Search for the cell housing the specified text and yield its (X, Y) center coordinate. 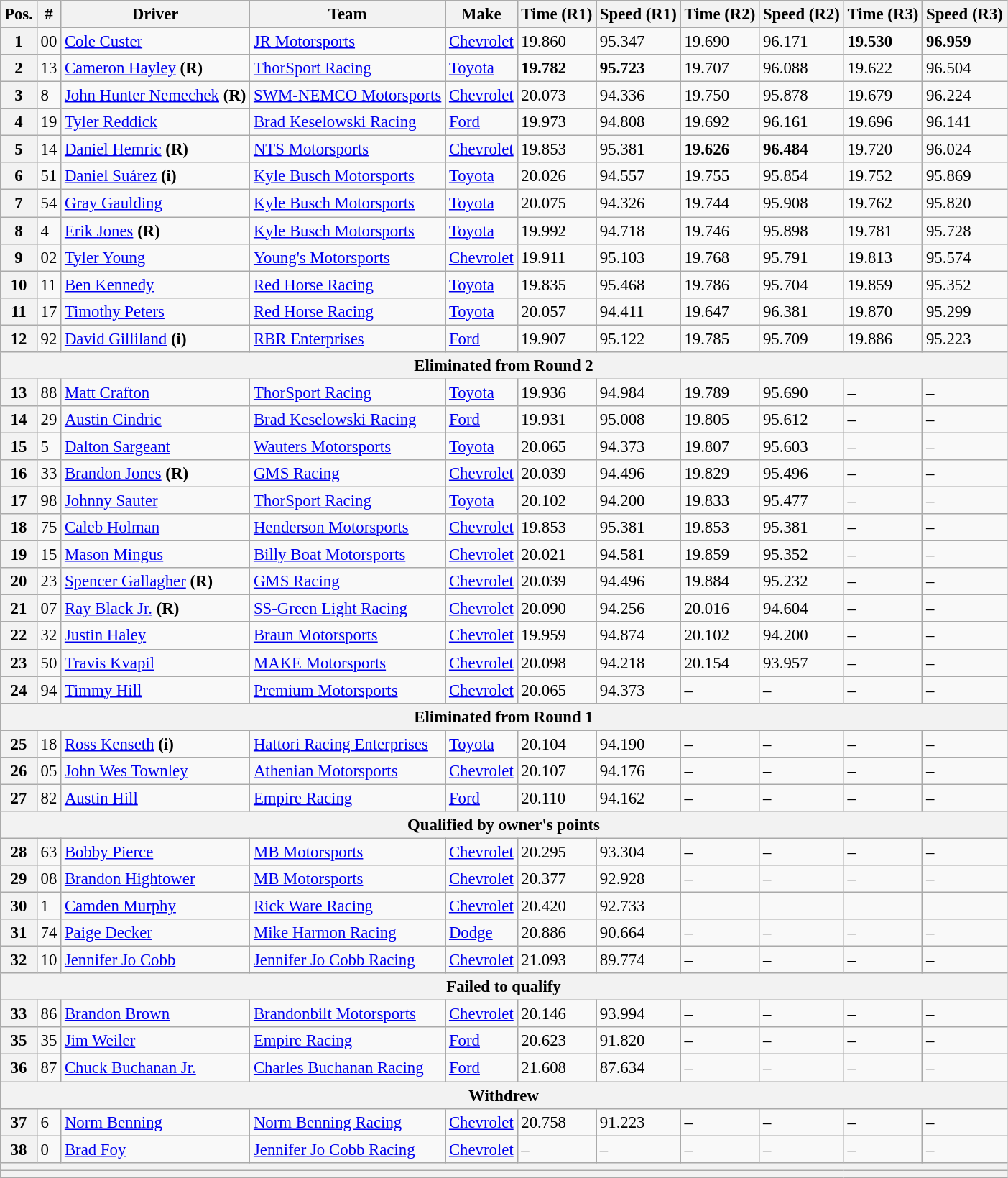
92.733 (639, 906)
20.146 (557, 1014)
20.377 (557, 879)
Driver (155, 14)
20.107 (557, 771)
86 (49, 1014)
Jennifer Jo Cobb (155, 960)
38 (19, 1149)
93.994 (639, 1014)
89.774 (639, 960)
95.704 (802, 285)
88 (49, 392)
98 (49, 501)
19.813 (883, 257)
21.608 (557, 1068)
95.723 (639, 68)
19.692 (720, 122)
94.326 (639, 203)
Timmy Hill (155, 690)
John Wes Townley (155, 771)
20.154 (720, 663)
74 (49, 933)
20.016 (720, 609)
94.218 (639, 663)
Cameron Hayley (R) (155, 68)
RBR Enterprises (348, 339)
Travis Kvapil (155, 663)
JR Motorsports (348, 42)
Tyler Reddick (155, 122)
Make (481, 14)
96.381 (802, 311)
94.874 (639, 636)
19.860 (557, 42)
19.752 (883, 176)
51 (49, 176)
Brandon Jones (R) (155, 474)
07 (49, 609)
Norm Benning Racing (348, 1122)
94.604 (802, 609)
9 (19, 257)
31 (19, 933)
Bobby Pierce (155, 852)
2 (19, 68)
Dalton Sargeant (155, 446)
87 (49, 1068)
Justin Haley (155, 636)
95.603 (802, 446)
19.746 (720, 231)
Billy Boat Motorsports (348, 555)
19.696 (883, 122)
96.484 (802, 149)
SS-Green Light Racing (348, 609)
19.911 (557, 257)
19.973 (557, 122)
94.190 (639, 744)
Henderson Motorsports (348, 528)
19.720 (883, 149)
95.878 (802, 96)
95.728 (965, 231)
20.623 (557, 1041)
21.093 (557, 960)
26 (19, 771)
Brandon Brown (155, 1014)
92.928 (639, 879)
20.073 (557, 96)
19.807 (720, 446)
95.299 (965, 311)
Time (R2) (720, 14)
Time (R3) (883, 14)
19.789 (720, 392)
Tyler Young (155, 257)
20.420 (557, 906)
Braun Motorsports (348, 636)
19.750 (720, 96)
20.057 (557, 311)
90.664 (639, 933)
Team (348, 14)
John Hunter Nemechek (R) (155, 96)
20.104 (557, 744)
Daniel Suárez (i) (155, 176)
19.707 (720, 68)
95.690 (802, 392)
94.162 (639, 798)
19.647 (720, 311)
96.224 (965, 96)
Austin Hill (155, 798)
21 (19, 609)
0 (49, 1149)
25 (19, 744)
19.690 (720, 42)
Eliminated from Round 1 (504, 717)
24 (19, 690)
95.908 (802, 203)
19.884 (720, 581)
Failed to qualify (504, 987)
19.785 (720, 339)
63 (49, 852)
19.931 (557, 420)
Wauters Motorsports (348, 446)
Caleb Holman (155, 528)
95.232 (802, 581)
95.103 (639, 257)
93.304 (639, 852)
Camden Murphy (155, 906)
95.223 (965, 339)
94 (49, 690)
Pos. (19, 14)
95.347 (639, 42)
94.984 (639, 392)
95.791 (802, 257)
Norm Benning (155, 1122)
Withdrew (504, 1095)
NTS Motorsports (348, 149)
95.820 (965, 203)
75 (49, 528)
19.835 (557, 285)
Johnny Sauter (155, 501)
Spencer Gallagher (R) (155, 581)
19.886 (883, 339)
Dodge (481, 933)
Ross Kenseth (i) (155, 744)
95.898 (802, 231)
19.959 (557, 636)
20.758 (557, 1122)
94.411 (639, 311)
19.907 (557, 339)
28 (19, 852)
Mike Harmon Racing (348, 933)
96.171 (802, 42)
19.768 (720, 257)
96.959 (965, 42)
96.024 (965, 149)
95.869 (965, 176)
Hattori Racing Enterprises (348, 744)
95.496 (802, 474)
Rick Ware Racing (348, 906)
54 (49, 203)
# (49, 14)
19.781 (883, 231)
Speed (R1) (639, 14)
94.581 (639, 555)
Jim Weiler (155, 1041)
95.477 (802, 501)
Charles Buchanan Racing (348, 1068)
20.075 (557, 203)
Paige Decker (155, 933)
7 (19, 203)
95.468 (639, 285)
19.782 (557, 68)
Speed (R2) (802, 14)
SWM-NEMCO Motorsports (348, 96)
20 (19, 581)
Matt Crafton (155, 392)
95.854 (802, 176)
19.829 (720, 474)
Brad Foy (155, 1149)
22 (19, 636)
95.122 (639, 339)
20.295 (557, 852)
19.992 (557, 231)
82 (49, 798)
Athenian Motorsports (348, 771)
96.141 (965, 122)
19.833 (720, 501)
Cole Custer (155, 42)
Ray Black Jr. (R) (155, 609)
00 (49, 42)
Qualified by owner's points (504, 825)
Mason Mingus (155, 555)
Premium Motorsports (348, 690)
Chuck Buchanan Jr. (155, 1068)
Time (R1) (557, 14)
Timothy Peters (155, 311)
Austin Cindric (155, 420)
Brandon Hightower (155, 879)
Ben Kennedy (155, 285)
19.762 (883, 203)
02 (49, 257)
3 (19, 96)
37 (19, 1122)
91.820 (639, 1041)
MAKE Motorsports (348, 663)
19.679 (883, 96)
96.504 (965, 68)
95.612 (802, 420)
Gray Gaulding (155, 203)
20.026 (557, 176)
05 (49, 771)
30 (19, 906)
94.336 (639, 96)
19.755 (720, 176)
19.805 (720, 420)
19.622 (883, 68)
Eliminated from Round 2 (504, 366)
50 (49, 663)
94.808 (639, 122)
95.709 (802, 339)
19.786 (720, 285)
Daniel Hemric (R) (155, 149)
94.176 (639, 771)
94.718 (639, 231)
20.110 (557, 798)
27 (19, 798)
19.530 (883, 42)
19.870 (883, 311)
87.634 (639, 1068)
96.161 (802, 122)
94.256 (639, 609)
20.886 (557, 933)
20.090 (557, 609)
08 (49, 879)
91.223 (639, 1122)
95.008 (639, 420)
16 (19, 474)
Brandonbilt Motorsports (348, 1014)
19.744 (720, 203)
12 (19, 339)
93.957 (802, 663)
95.574 (965, 257)
20.021 (557, 555)
Erik Jones (R) (155, 231)
19.936 (557, 392)
20.098 (557, 663)
Young's Motorsports (348, 257)
19.626 (720, 149)
94.557 (639, 176)
David Gilliland (i) (155, 339)
Speed (R3) (965, 14)
36 (19, 1068)
92 (49, 339)
96.088 (802, 68)
